From the cell containing the given text, extract its center point as (X, Y) coordinate. 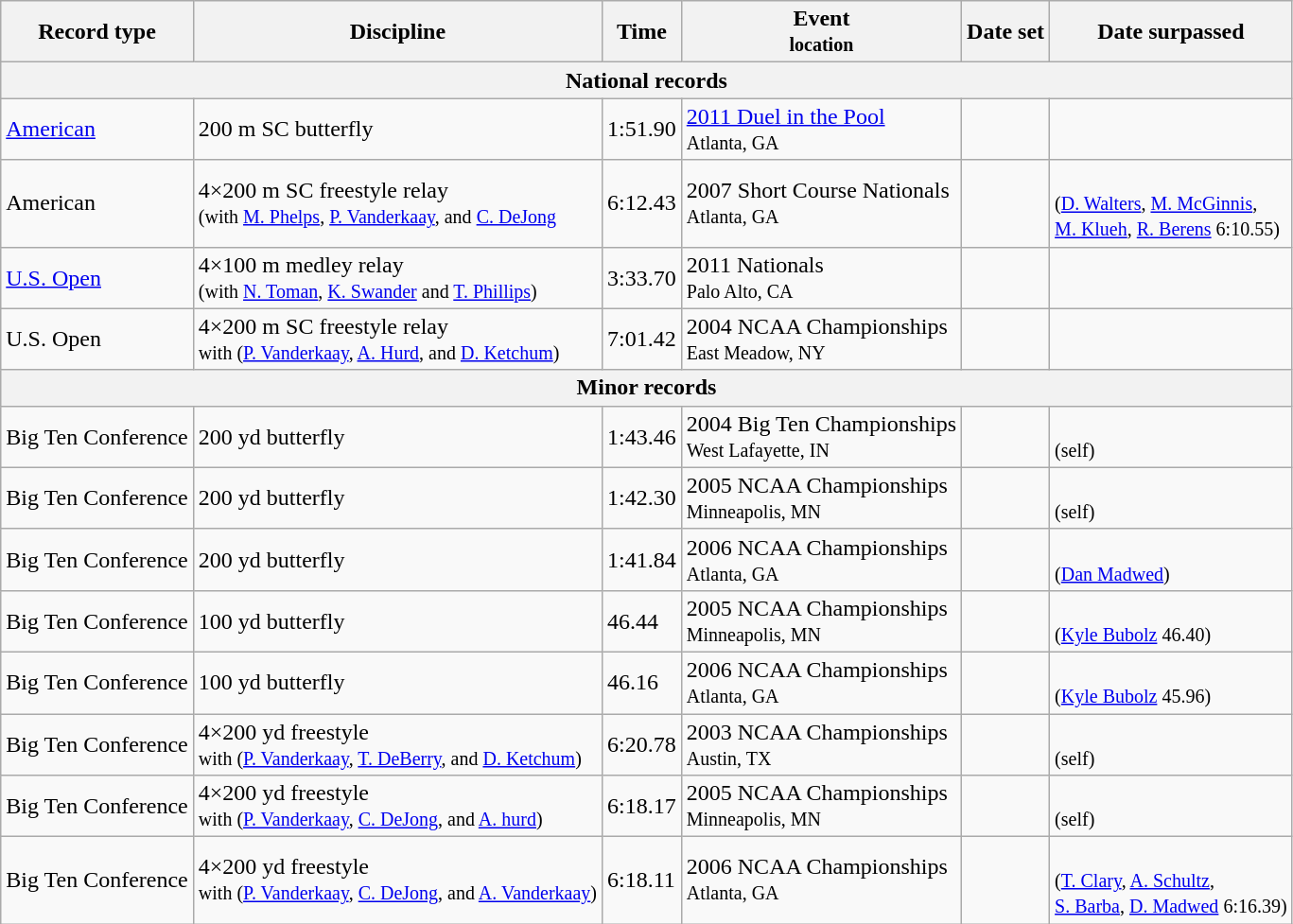
4×200 m SC freestyle relay with (P. Vanderkaay, A. Hurd, and D. Ketchum) (397, 339)
3:33.70 (642, 278)
(T. Clary, A. Schultz, S. Barba, D. Madwed 6:16.39) (1171, 880)
1:43.46 (642, 437)
Time (642, 32)
4×200 yd freestyle with (P. Vanderkaay, C. DeJong, and A. hurd) (397, 806)
(D. Walters, M. McGinnis, M. Klueh, R. Berens 6:10.55) (1171, 203)
2003 NCAA Championships Austin, TX (821, 743)
2004 NCAA Championships East Meadow, NY (821, 339)
6:18.11 (642, 880)
46.16 (642, 683)
4×200 m SC freestyle relay (with M. Phelps, P. Vanderkaay, and C. DeJong (397, 203)
2011 Duel in the Pool Atlanta, GA (821, 129)
4×200 yd freestyle with (P. Vanderkaay, C. DeJong, and A. Vanderkaay) (397, 880)
Minor records (647, 388)
6:20.78 (642, 743)
1:41.84 (642, 560)
46.44 (642, 620)
4×100 m medley relay (with N. Toman, K. Swander and T. Phillips) (397, 278)
1:42.30 (642, 497)
Date set (1006, 32)
Discipline (397, 32)
Eventlocation (821, 32)
6:18.17 (642, 806)
National records (647, 80)
(Kyle Bubolz 45.96) (1171, 683)
2004 Big Ten Championships West Lafayette, IN (821, 437)
Date surpassed (1171, 32)
(Kyle Bubolz 46.40) (1171, 620)
4×200 yd freestyle with (P. Vanderkaay, T. DeBerry, and D. Ketchum) (397, 743)
200 m SC butterfly (397, 129)
6:12.43 (642, 203)
7:01.42 (642, 339)
2011 Nationals Palo Alto, CA (821, 278)
2007 Short Course Nationals Atlanta, GA (821, 203)
Record type (97, 32)
(Dan Madwed) (1171, 560)
1:51.90 (642, 129)
